Find where the given text appears and provide that cell's center as (x, y) coordinate. 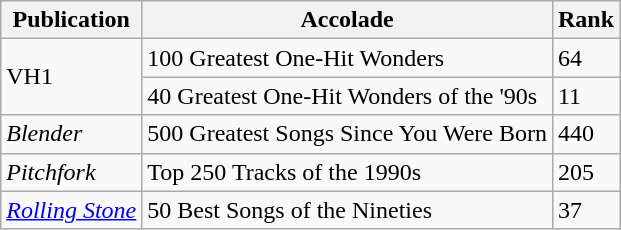
205 (586, 172)
440 (586, 134)
Rank (586, 20)
VH1 (72, 77)
Publication (72, 20)
100 Greatest One-Hit Wonders (348, 58)
40 Greatest One-Hit Wonders of the '90s (348, 96)
Rolling Stone (72, 210)
Pitchfork (72, 172)
37 (586, 210)
Top 250 Tracks of the 1990s (348, 172)
64 (586, 58)
Blender (72, 134)
11 (586, 96)
50 Best Songs of the Nineties (348, 210)
Accolade (348, 20)
500 Greatest Songs Since You Were Born (348, 134)
